Determine the (X, Y) coordinate at the center of the cell enclosing the given text.  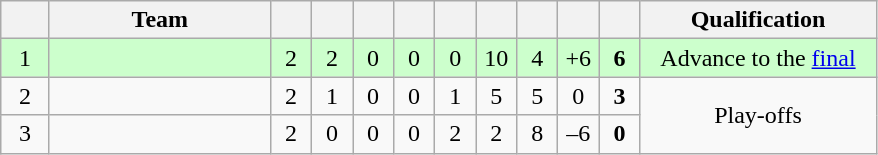
Qualification (758, 20)
–6 (578, 134)
Play-offs (758, 115)
Team (160, 20)
+6 (578, 58)
4 (538, 58)
Advance to the final (758, 58)
8 (538, 134)
10 (496, 58)
6 (620, 58)
